Capture the cell that displays the provided text and extract its (X, Y) central coordinate. 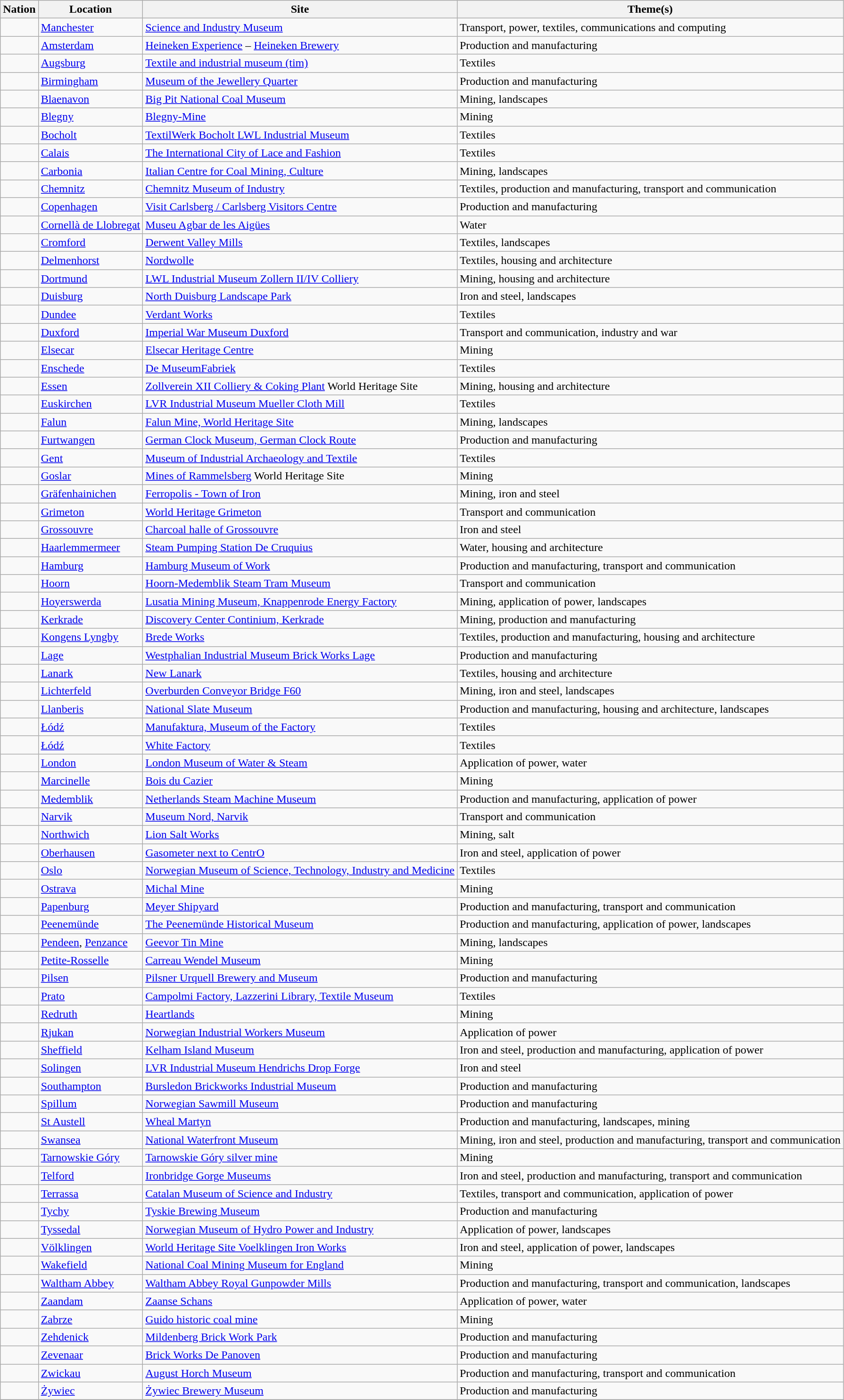
Telford (91, 1176)
Zehdenick (91, 1337)
Meyer Shipyard (300, 906)
National Waterfront Museum (300, 1140)
Verdant Works (300, 314)
Bursledon Brickworks Industrial Museum (300, 1086)
Falun (91, 422)
Southampton (91, 1086)
National Slate Museum (300, 709)
Gent (91, 458)
TextilWerk Bocholt LWL Industrial Museum (300, 135)
Textiles, production and manufacturing, transport and communication (650, 189)
Steam Pumping Station De Cruquius (300, 548)
Papenburg (91, 906)
Zaandam (91, 1301)
Brede Works (300, 637)
Falun Mine, World Heritage Site (300, 422)
Museum of Industrial Archaeology and Textile (300, 458)
Blegny-Mine (300, 117)
Waltham Abbey Royal Gunpowder Mills (300, 1283)
Kerkrade (91, 619)
Production and manufacturing, application of power (650, 799)
New Lanark (300, 673)
Mildenberg Brick Work Park (300, 1337)
Chemnitz Museum of Industry (300, 189)
National Coal Mining Museum for England (300, 1265)
Zevenaar (91, 1355)
Iron and steel, application of power (650, 853)
Haarlemmermeer (91, 548)
Żywiec Brewery Museum (300, 1391)
Elsecar Heritage Centre (300, 350)
Żywiec (91, 1391)
Amsterdam (91, 45)
Location (91, 9)
Tychy (91, 1211)
Norwegian Museum of Hydro Power and Industry (300, 1229)
Mining, salt (650, 835)
Mining, application of power, landscapes (650, 601)
LVR Industrial Museum Mueller Cloth Mill (300, 404)
Bocholt (91, 135)
Gasometer next to CentrO (300, 853)
Swansea (91, 1140)
Zaanse Schans (300, 1301)
Zabrze (91, 1319)
Grossouvre (91, 530)
Iron and steel, production and manufacturing, transport and communication (650, 1176)
Hoorn-Medemblik Steam Tram Museum (300, 584)
Mines of Rammelsberg World Heritage Site (300, 476)
North Duisburg Landscape Park (300, 296)
Textile and industrial museum (tim) (300, 63)
Goslar (91, 476)
Norwegian Museum of Science, Technology, Industry and Medicine (300, 871)
Mining, iron and steel, production and manufacturing, transport and communication (650, 1140)
Petite-Rosselle (91, 960)
Birmingham (91, 81)
De MuseumFabriek (300, 368)
Solingen (91, 1068)
Transport and communication, industry and war (650, 332)
Ostrava (91, 889)
Augsburg (91, 63)
London Museum of Water & Steam (300, 763)
Llanberis (91, 709)
Medemblik (91, 799)
Geevor Tin Mine (300, 942)
Application of power (650, 1032)
Hoyerswerda (91, 601)
Norwegian Sawmill Museum (300, 1104)
The International City of Lace and Fashion (300, 153)
Transport, power, textiles, communications and computing (650, 27)
Carreau Wendel Museum (300, 960)
Iron and steel, application of power, landscapes (650, 1247)
Völklingen (91, 1247)
Discovery Center Continium, Kerkrade (300, 619)
Textiles, production and manufacturing, housing and architecture (650, 637)
Netherlands Steam Machine Museum (300, 799)
Cornellà de Llobregat (91, 225)
Peenemünde (91, 924)
Zwickau (91, 1373)
Hamburg Museum of Work (300, 566)
Textiles, landscapes (650, 243)
Lusatia Mining Museum, Knappenrode Energy Factory (300, 601)
Brick Works De Panoven (300, 1355)
Heineken Experience – Heineken Brewery (300, 45)
Waltham Abbey (91, 1283)
Delmenhorst (91, 261)
Site (300, 9)
Textiles, transport and communication, application of power (650, 1194)
World Heritage Site Voelklingen Iron Works (300, 1247)
Pilsen (91, 978)
Museu Agbar de les Aigües (300, 225)
Museum of the Jewellery Quarter (300, 81)
Westphalian Industrial Museum Brick Works Lage (300, 655)
Spillum (91, 1104)
Euskirchen (91, 404)
The Peenemünde Historical Museum (300, 924)
Cromford (91, 243)
Lanark (91, 673)
LVR Industrial Museum Hendrichs Drop Forge (300, 1068)
Duxford (91, 332)
Hamburg (91, 566)
Lage (91, 655)
Manufaktura, Museum of the Factory (300, 727)
Lion Salt Works (300, 835)
Nation (19, 9)
Lichterfeld (91, 691)
Production and manufacturing, application of power, landscapes (650, 924)
Catalan Museum of Science and Industry (300, 1194)
Overburden Conveyor Bridge F60 (300, 691)
Imperial War Museum Duxford (300, 332)
Enschede (91, 368)
Grimeton (91, 511)
Furtwangen (91, 440)
Elsecar (91, 350)
Tyssedal (91, 1229)
Prato (91, 996)
Bois du Cazier (300, 781)
Dortmund (91, 279)
Production and manufacturing, housing and architecture, landscapes (650, 709)
Dundee (91, 314)
Kelham Island Museum (300, 1050)
Application of power, landscapes (650, 1229)
Redruth (91, 1014)
Wakefield (91, 1265)
Rjukan (91, 1032)
Production and manufacturing, transport and communication, landscapes (650, 1283)
Chemnitz (91, 189)
Manchester (91, 27)
Pendeen, Penzance (91, 942)
Ferropolis - Town of Iron (300, 494)
Zollverein XII Colliery & Coking Plant World Heritage Site (300, 386)
Mining, iron and steel, landscapes (650, 691)
August Horch Museum (300, 1373)
Iron and steel, landscapes (650, 296)
Oslo (91, 871)
London (91, 763)
Water (650, 225)
Museum Nord, Narvik (300, 817)
Wheal Martyn (300, 1122)
Italian Centre for Coal Mining, Culture (300, 171)
Nordwolle (300, 261)
Production and manufacturing, landscapes, mining (650, 1122)
Carbonia (91, 171)
Marcinelle (91, 781)
Theme(s) (650, 9)
Water, housing and architecture (650, 548)
Kongens Lyngby (91, 637)
Iron and steel, production and manufacturing, application of power (650, 1050)
Narvik (91, 817)
White Factory (300, 745)
Charcoal halle of Grossouvre (300, 530)
St Austell (91, 1122)
Tarnowskie Góry silver mine (300, 1158)
Oberhausen (91, 853)
Terrassa (91, 1194)
Tarnowskie Góry (91, 1158)
Mining, iron and steel (650, 494)
Campolmi Factory, Lazzerini Library, Textile Museum (300, 996)
Ironbridge Gorge Museums (300, 1176)
Tyskie Brewing Museum (300, 1211)
Blaenavon (91, 99)
Mining, production and manufacturing (650, 619)
Visit Carlsberg / Carlsberg Visitors Centre (300, 206)
Big Pit National Coal Museum (300, 99)
Hoorn (91, 584)
Sheffield (91, 1050)
Gräfenhainichen (91, 494)
Guido historic coal mine (300, 1319)
Michal Mine (300, 889)
Heartlands (300, 1014)
World Heritage Grimeton (300, 511)
Pilsner Urquell Brewery and Museum (300, 978)
Norwegian Industrial Workers Museum (300, 1032)
Essen (91, 386)
LWL Industrial Museum Zollern II/IV Colliery (300, 279)
Copenhagen (91, 206)
Science and Industry Museum (300, 27)
Blegny (91, 117)
Northwich (91, 835)
Derwent Valley Mills (300, 243)
Calais (91, 153)
Duisburg (91, 296)
German Clock Museum, German Clock Route (300, 440)
